Determine the (X, Y) coordinate at the center of the cell enclosing the given text.  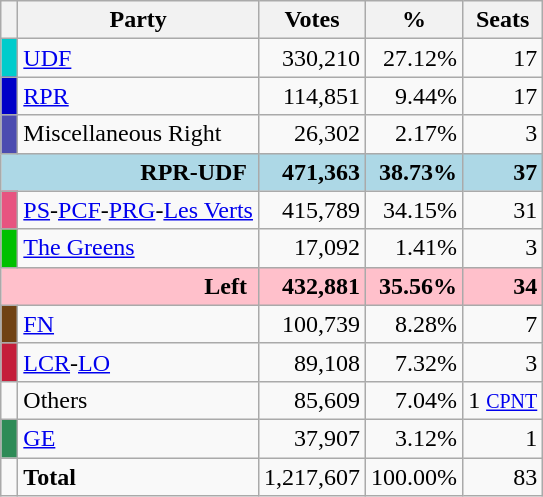
9.44% (414, 96)
38.73% (414, 172)
34.15% (414, 210)
85,609 (312, 400)
% (414, 20)
7 (503, 324)
Votes (312, 20)
1 (503, 438)
Others (138, 400)
34 (503, 286)
GE (138, 438)
RPR (138, 96)
2.17% (414, 134)
RPR-UDF (130, 172)
1.41% (414, 248)
432,881 (312, 286)
330,210 (312, 58)
89,108 (312, 362)
The Greens (138, 248)
Miscellaneous Right (138, 134)
Seats (503, 20)
UDF (138, 58)
114,851 (312, 96)
100.00% (414, 477)
FN (138, 324)
17,092 (312, 248)
8.28% (414, 324)
31 (503, 210)
26,302 (312, 134)
7.32% (414, 362)
471,363 (312, 172)
1 CPNT (503, 400)
37,907 (312, 438)
1,217,607 (312, 477)
27.12% (414, 58)
83 (503, 477)
LCR-LO (138, 362)
415,789 (312, 210)
PS-PCF-PRG-Les Verts (138, 210)
Total (138, 477)
37 (503, 172)
7.04% (414, 400)
Party (138, 20)
35.56% (414, 286)
Left (130, 286)
100,739 (312, 324)
3.12% (414, 438)
